From the cell containing the given text, extract its center point as (X, Y) coordinate. 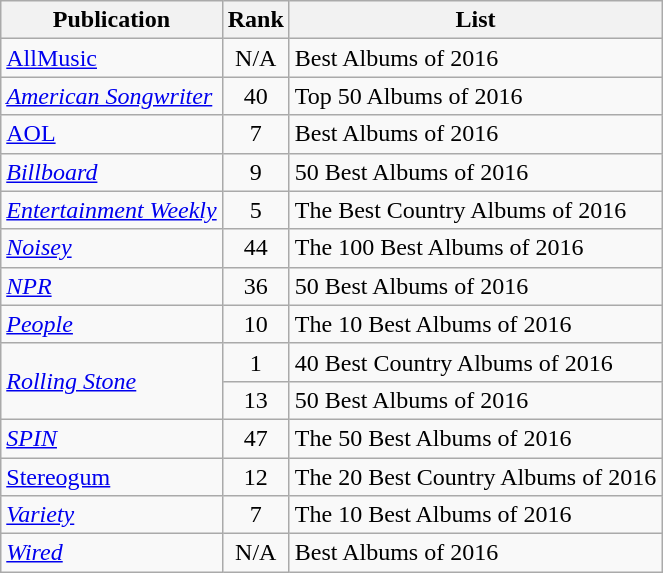
Entertainment Weekly (112, 210)
The 20 Best Country Albums of 2016 (475, 477)
5 (256, 210)
Billboard (112, 172)
Rolling Stone (112, 381)
Publication (112, 20)
AllMusic (112, 58)
Rank (256, 20)
12 (256, 477)
NPR (112, 286)
Noisey (112, 248)
1 (256, 362)
10 (256, 324)
People (112, 324)
List (475, 20)
Variety (112, 515)
9 (256, 172)
44 (256, 248)
SPIN (112, 438)
13 (256, 400)
AOL (112, 134)
The 50 Best Albums of 2016 (475, 438)
40 (256, 96)
36 (256, 286)
The 100 Best Albums of 2016 (475, 248)
American Songwriter (112, 96)
The Best Country Albums of 2016 (475, 210)
40 Best Country Albums of 2016 (475, 362)
Top 50 Albums of 2016 (475, 96)
Wired (112, 553)
47 (256, 438)
Stereogum (112, 477)
